Find where the given text appears and provide that cell's center as [x, y] coordinate. 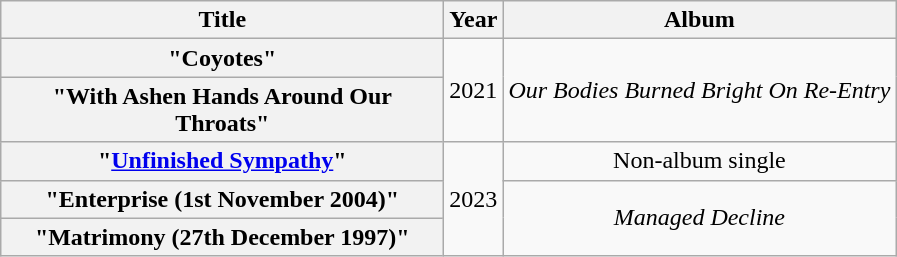
Non-album single [700, 161]
"Unfinished Sympathy" [222, 161]
"Coyotes" [222, 58]
Year [474, 20]
2021 [474, 90]
Album [700, 20]
2023 [474, 199]
Our Bodies Burned Bright On Re-Entry [700, 90]
"Enterprise (1st November 2004)" [222, 199]
Managed Decline [700, 218]
Title [222, 20]
"With Ashen Hands Around Our Throats" [222, 110]
"Matrimony (27th December 1997)" [222, 237]
